Provide the [X, Y] coordinate of the cell's center where the given text is located.  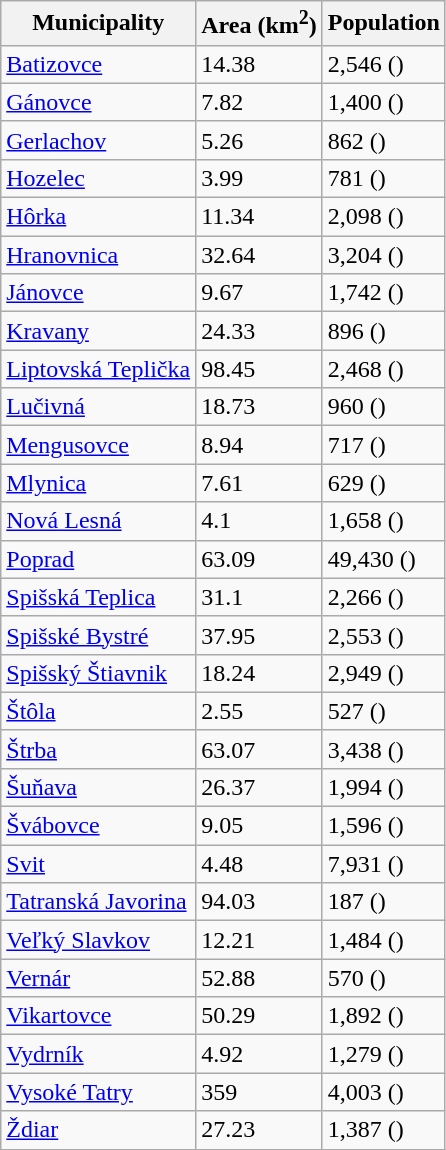
Vikartovce [98, 1016]
Veľký Slavkov [98, 940]
Vydrník [98, 1054]
Lučivná [98, 407]
Liptovská Teplička [98, 369]
Poprad [98, 559]
862 () [384, 140]
2,949 () [384, 673]
7.82 [260, 102]
Hranovnica [98, 255]
63.07 [260, 749]
2,553 () [384, 635]
24.33 [260, 331]
52.88 [260, 978]
Svit [98, 864]
4.48 [260, 864]
Spišská Teplica [98, 597]
1,279 () [384, 1054]
629 () [384, 483]
Gerlachov [98, 140]
Štôla [98, 711]
Population [384, 24]
Vernár [98, 978]
26.37 [260, 787]
2,266 () [384, 597]
18.24 [260, 673]
3,204 () [384, 255]
2.55 [260, 711]
Batizovce [98, 64]
98.45 [260, 369]
Spišský Štiavnik [98, 673]
1,596 () [384, 826]
896 () [384, 331]
4.92 [260, 1054]
14.38 [260, 64]
Spišské Bystré [98, 635]
4.1 [260, 521]
8.94 [260, 445]
Štrba [98, 749]
359 [260, 1092]
4,003 () [384, 1092]
960 () [384, 407]
Vysoké Tatry [98, 1092]
187 () [384, 902]
49,430 () [384, 559]
Nová Lesná [98, 521]
Šuňava [98, 787]
Tatranská Javorina [98, 902]
7.61 [260, 483]
Gánovce [98, 102]
2,098 () [384, 217]
Area (km2) [260, 24]
527 () [384, 711]
Ždiar [98, 1130]
Mlynica [98, 483]
18.73 [260, 407]
Municipality [98, 24]
Kravany [98, 331]
1,387 () [384, 1130]
Hozelec [98, 178]
1,400 () [384, 102]
2,546 () [384, 64]
Mengusovce [98, 445]
27.23 [260, 1130]
1,994 () [384, 787]
37.95 [260, 635]
1,892 () [384, 1016]
32.64 [260, 255]
717 () [384, 445]
11.34 [260, 217]
7,931 () [384, 864]
1,742 () [384, 293]
Švábovce [98, 826]
570 () [384, 978]
31.1 [260, 597]
781 () [384, 178]
63.09 [260, 559]
1,484 () [384, 940]
Jánovce [98, 293]
9.67 [260, 293]
5.26 [260, 140]
1,658 () [384, 521]
3.99 [260, 178]
50.29 [260, 1016]
9.05 [260, 826]
Hôrka [98, 217]
3,438 () [384, 749]
94.03 [260, 902]
12.21 [260, 940]
2,468 () [384, 369]
